Extract the [X, Y] coordinate from the center of the cell holding the provided text.  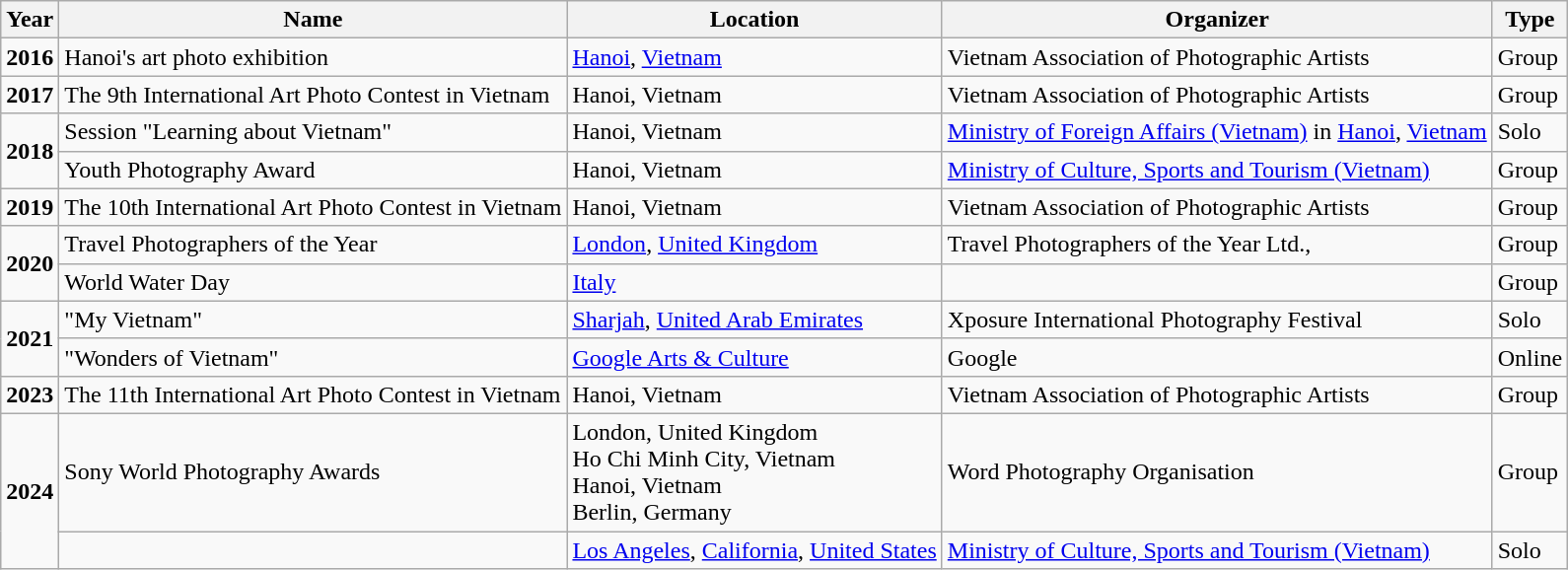
"My Vietnam" [314, 320]
2020 [30, 263]
2024 [30, 491]
Session "Learning about Vietnam" [314, 132]
The 11th International Art Photo Contest in Vietnam [314, 394]
Word Photography Organisation [1217, 471]
2018 [30, 151]
London, United KingdomHo Chi Minh City, VietnamHanoi, VietnamBerlin, Germany [754, 471]
Type [1530, 20]
"Wonders of Vietnam" [314, 357]
Ministry of Foreign Affairs (Vietnam) in Hanoi, Vietnam [1217, 132]
Travel Photographers of the Year [314, 245]
Youth Photography Award [314, 170]
Google [1217, 357]
Xposure International Photography Festival [1217, 320]
Organizer [1217, 20]
2016 [30, 57]
2019 [30, 207]
Sharjah, United Arab Emirates [754, 320]
World Water Day [314, 282]
Online [1530, 357]
Google Arts & Culture [754, 357]
Italy [754, 282]
2023 [30, 394]
Sony World Photography Awards [314, 471]
Location [754, 20]
Year [30, 20]
Name [314, 20]
Los Angeles, California, United States [754, 549]
The 10th International Art Photo Contest in Vietnam [314, 207]
2017 [30, 95]
London, United Kingdom [754, 245]
Hanoi's art photo exhibition [314, 57]
The 9th International Art Photo Contest in Vietnam [314, 95]
2021 [30, 338]
Travel Photographers of the Year Ltd., [1217, 245]
